Return the (X, Y) coordinate for the center point of the cell that contains the specified text.  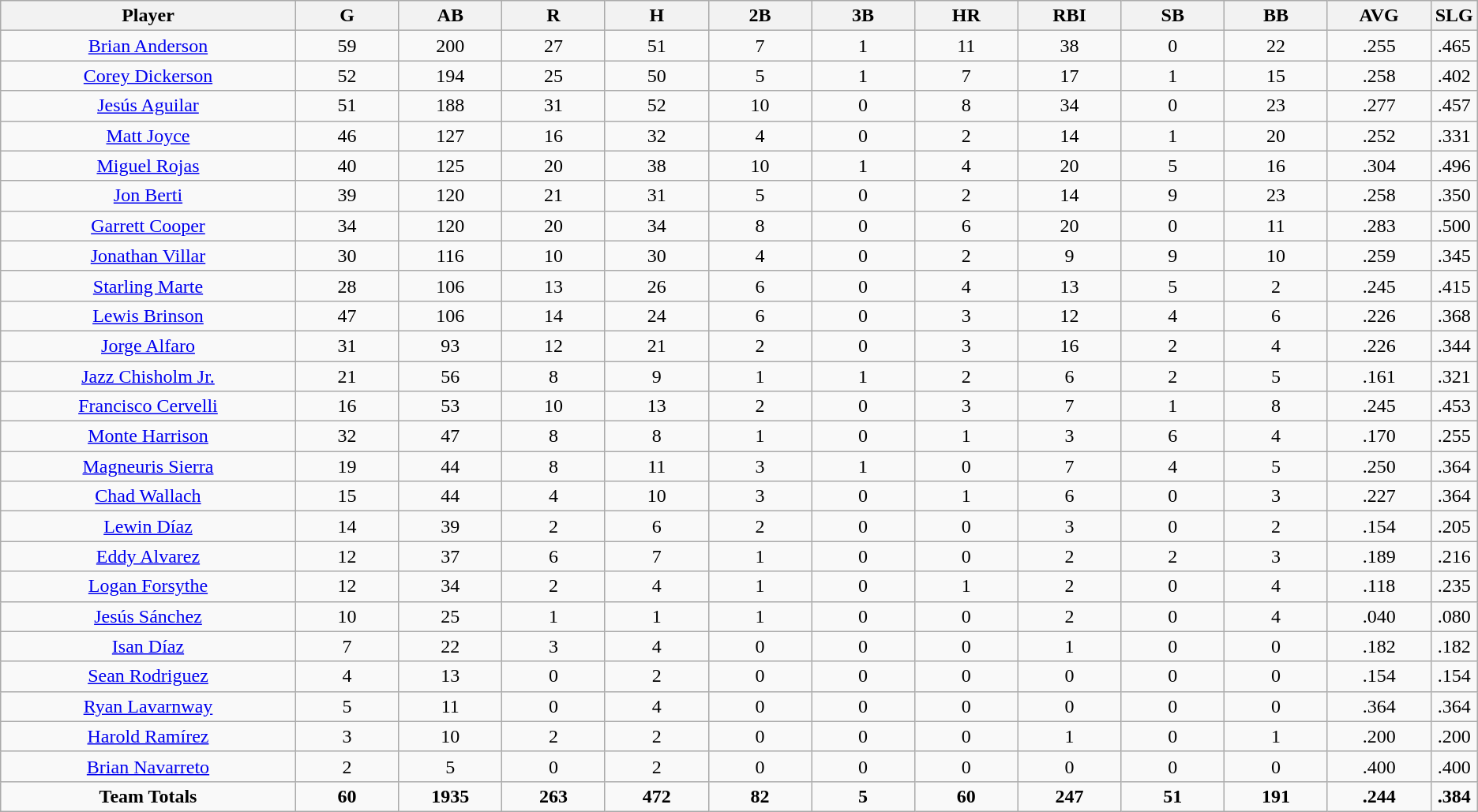
.080 (1454, 616)
.170 (1379, 436)
46 (347, 136)
Chad Wallach (148, 496)
Brian Anderson (148, 46)
AVG (1379, 16)
HR (966, 16)
.216 (1454, 556)
Jonathan Villar (148, 256)
.205 (1454, 526)
Jesús Sánchez (148, 616)
Garrett Cooper (148, 226)
Lewin Díaz (148, 526)
.277 (1379, 106)
.496 (1454, 166)
Francisco Cervelli (148, 406)
Starling Marte (148, 286)
Logan Forsythe (148, 586)
Sean Rodriguez (148, 676)
200 (450, 46)
RBI (1069, 16)
.345 (1454, 256)
.453 (1454, 406)
93 (450, 346)
Harold Ramírez (148, 736)
194 (450, 76)
50 (657, 76)
Corey Dickerson (148, 76)
Jorge Alfaro (148, 346)
Matt Joyce (148, 136)
.227 (1379, 496)
53 (450, 406)
.304 (1379, 166)
56 (450, 376)
AB (450, 16)
40 (347, 166)
.189 (1379, 556)
28 (347, 286)
82 (760, 796)
SLG (1454, 16)
27 (554, 46)
.457 (1454, 106)
59 (347, 46)
26 (657, 286)
Ryan Lavarnway (148, 706)
2B (760, 16)
.384 (1454, 796)
.118 (1379, 586)
Eddy Alvarez (148, 556)
.350 (1454, 196)
.500 (1454, 226)
1935 (450, 796)
Isan Díaz (148, 646)
.465 (1454, 46)
.331 (1454, 136)
Brian Navarreto (148, 766)
37 (450, 556)
.040 (1379, 616)
Jesús Aguilar (148, 106)
SB (1173, 16)
.244 (1379, 796)
472 (657, 796)
191 (1276, 796)
Monte Harrison (148, 436)
.415 (1454, 286)
.250 (1379, 466)
.344 (1454, 346)
.252 (1379, 136)
.368 (1454, 316)
116 (450, 256)
Jon Berti (148, 196)
Jazz Chisholm Jr. (148, 376)
Team Totals (148, 796)
24 (657, 316)
Player (148, 16)
G (347, 16)
.402 (1454, 76)
BB (1276, 16)
.235 (1454, 586)
247 (1069, 796)
125 (450, 166)
.161 (1379, 376)
17 (1069, 76)
263 (554, 796)
.259 (1379, 256)
R (554, 16)
Lewis Brinson (148, 316)
Magneuris Sierra (148, 466)
.283 (1379, 226)
127 (450, 136)
19 (347, 466)
188 (450, 106)
.321 (1454, 376)
Miguel Rojas (148, 166)
H (657, 16)
3B (864, 16)
